Locate the cell with the specified text and output its [X, Y] center coordinate. 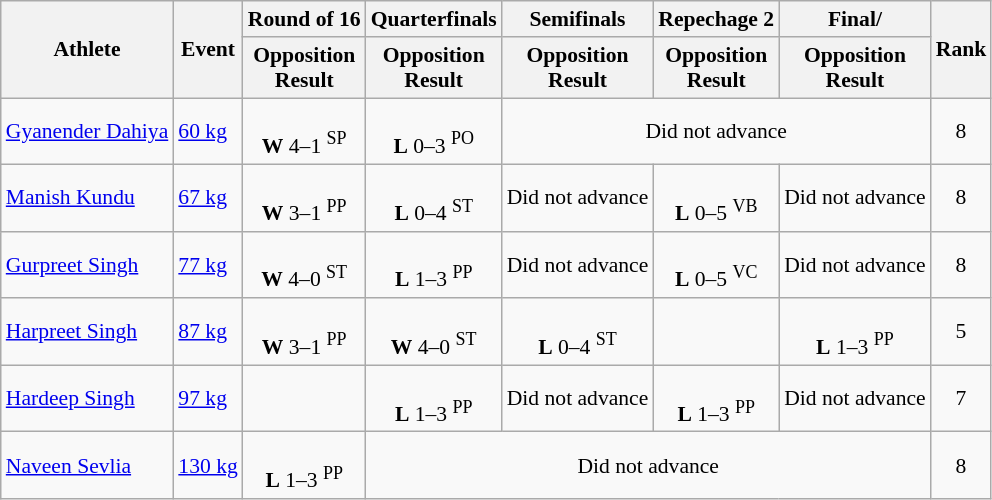
Naveen Sevlia [88, 466]
Rank [962, 50]
Gyanender Dahiya [88, 132]
77 kg [208, 266]
Round of 16 [304, 19]
Gurpreet Singh [88, 266]
Hardeep Singh [88, 398]
7 [962, 398]
130 kg [208, 466]
L 0–3 PO [434, 132]
Semifinals [578, 19]
L 0–5 VC [716, 266]
Repechage 2 [716, 19]
Manish Kundu [88, 198]
Athlete [88, 50]
Final/ [855, 19]
Event [208, 50]
Harpreet Singh [88, 332]
97 kg [208, 398]
5 [962, 332]
87 kg [208, 332]
L 0–5 VB [716, 198]
W 4–1 SP [304, 132]
Quarterfinals [434, 19]
67 kg [208, 198]
60 kg [208, 132]
